Determine the (x, y) coordinate at the center of the cell enclosing the given text.  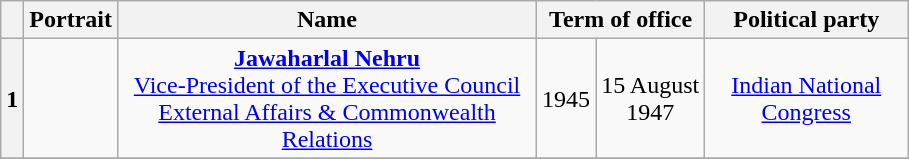
Jawaharlal NehruVice-President of the Executive Council External Affairs & Commonwealth Relations (326, 98)
15 August1947 (650, 98)
Term of office (621, 20)
1945 (566, 98)
Political party (806, 20)
Indian National Congress (806, 98)
1 (12, 98)
Name (326, 20)
Portrait (71, 20)
